Capture the cell that displays the provided text and extract its (x, y) central coordinate. 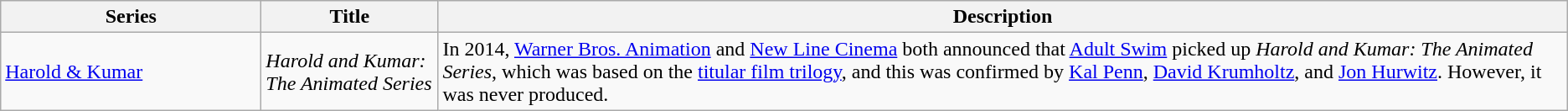
Harold & Kumar (131, 71)
Description (1003, 17)
Title (350, 17)
Series (131, 17)
Harold and Kumar: The Animated Series (350, 71)
